From the cell containing the given text, extract its center point as (X, Y) coordinate. 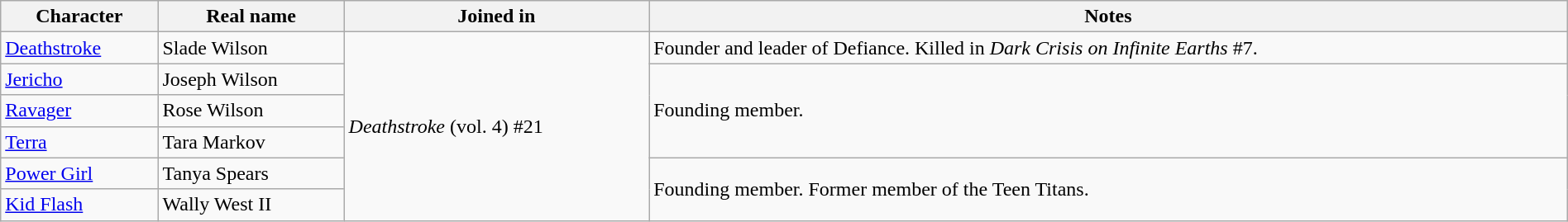
Deathstroke (79, 48)
Real name (251, 17)
Deathstroke (vol. 4) #21 (496, 126)
Rose Wilson (251, 111)
Jericho (79, 79)
Founder and leader of Defiance. Killed in Dark Crisis on Infinite Earths #7. (1108, 48)
Character (79, 17)
Power Girl (79, 173)
Ravager (79, 111)
Founding member. (1108, 111)
Slade Wilson (251, 48)
Tanya Spears (251, 173)
Wally West II (251, 205)
Founding member. Former member of the Teen Titans. (1108, 189)
Joined in (496, 17)
Kid Flash (79, 205)
Tara Markov (251, 142)
Terra (79, 142)
Notes (1108, 17)
Joseph Wilson (251, 79)
